Search for the cell housing the specified text and yield its (x, y) center coordinate. 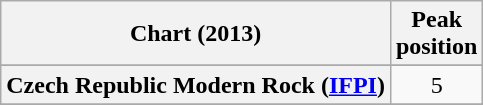
Peakposition (436, 34)
Chart (2013) (196, 34)
Czech Republic Modern Rock (IFPI) (196, 85)
5 (436, 85)
